Extract the [X, Y] coordinate from the center of the cell holding the provided text.  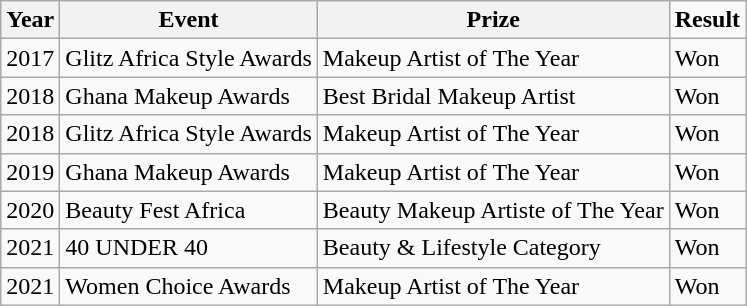
2017 [30, 58]
Beauty Makeup Artiste of The Year [493, 210]
40 UNDER 40 [188, 248]
Year [30, 20]
Best Bridal Makeup Artist [493, 96]
Beauty & Lifestyle Category [493, 248]
2020 [30, 210]
Result [707, 20]
Women Choice Awards [188, 286]
Event [188, 20]
2019 [30, 172]
Prize [493, 20]
Beauty Fest Africa [188, 210]
